Capture the cell that displays the provided text and extract its (x, y) central coordinate. 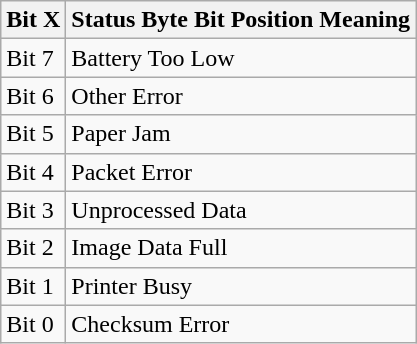
Printer Busy (241, 286)
Bit 5 (34, 134)
Other Error (241, 96)
Bit 1 (34, 286)
Image Data Full (241, 248)
Packet Error (241, 172)
Bit 4 (34, 172)
Bit 2 (34, 248)
Bit 7 (34, 58)
Checksum Error (241, 324)
Status Byte Bit Position Meaning (241, 20)
Paper Jam (241, 134)
Bit X (34, 20)
Bit 0 (34, 324)
Battery Too Low (241, 58)
Bit 6 (34, 96)
Unprocessed Data (241, 210)
Bit 3 (34, 210)
